Identify which cell holds the provided text, then report its (X, Y) central coordinate. 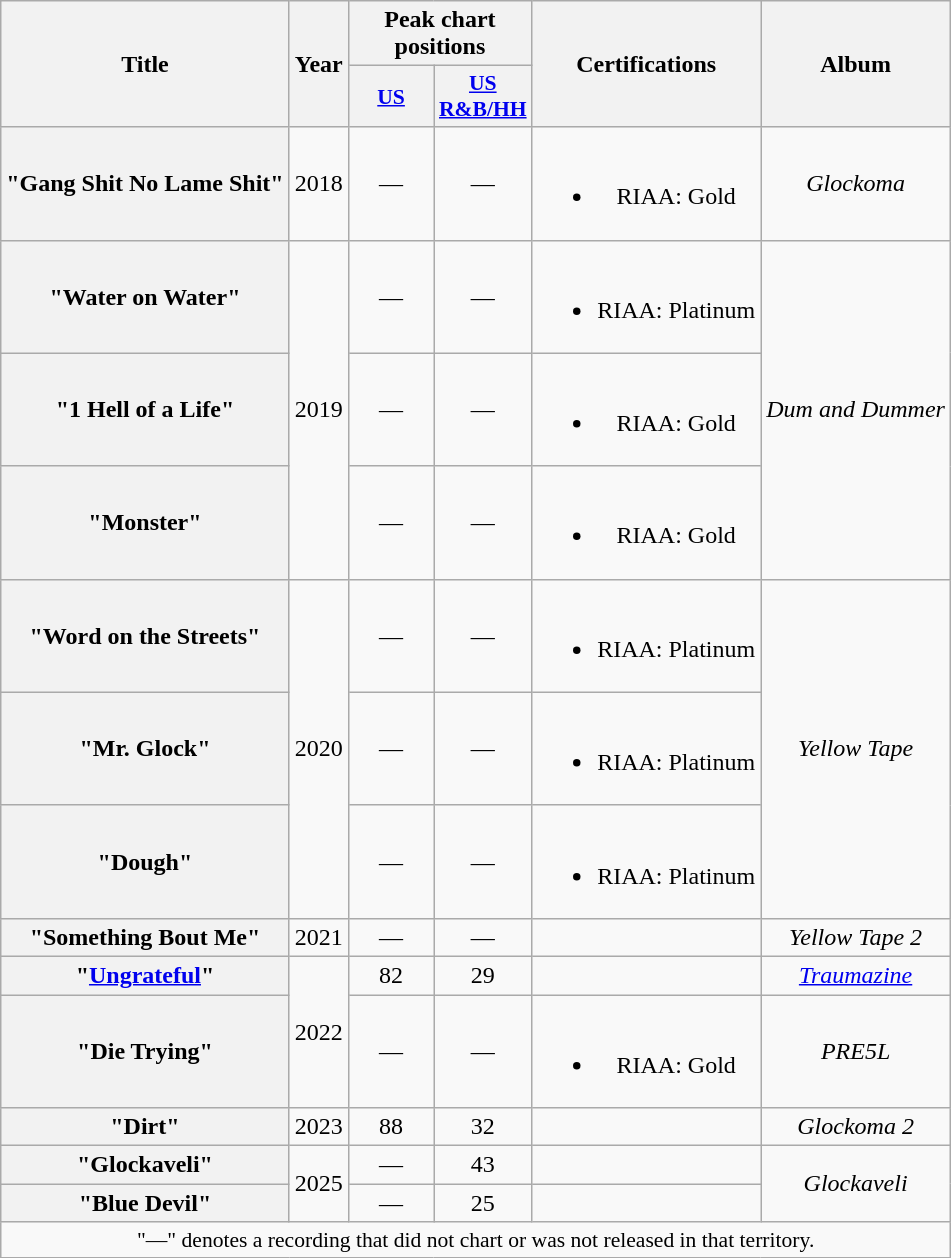
Dum and Dummer (856, 410)
Year (318, 64)
Traumazine (856, 975)
88 (391, 1127)
25 (483, 1203)
Yellow Tape 2 (856, 937)
Album (856, 64)
"Die Trying" (145, 1050)
32 (483, 1127)
2022 (318, 1032)
"Dough" (145, 862)
2018 (318, 184)
"Water on Water" (145, 296)
"Ungrateful" (145, 975)
43 (483, 1165)
Peak chart positions (440, 34)
"Dirt" (145, 1127)
"1 Hell of a Life" (145, 410)
Certifications (646, 64)
"Blue Devil" (145, 1203)
"Gang Shit No Lame Shit" (145, 184)
USR&B/HH (483, 96)
"—" denotes a recording that did not chart or was not released in that territory. (476, 1240)
29 (483, 975)
2021 (318, 937)
2019 (318, 410)
PRE5L (856, 1050)
"Mr. Glock" (145, 748)
Glockoma (856, 184)
Yellow Tape (856, 748)
"Something Bout Me" (145, 937)
82 (391, 975)
"Monster" (145, 522)
2020 (318, 748)
2025 (318, 1184)
2023 (318, 1127)
Glockaveli (856, 1184)
Glockoma 2 (856, 1127)
"Word on the Streets" (145, 636)
US (391, 96)
Title (145, 64)
"Glockaveli" (145, 1165)
